Pinpoint the cell where the given text exists, returning its [X, Y] midpoint coordinate. 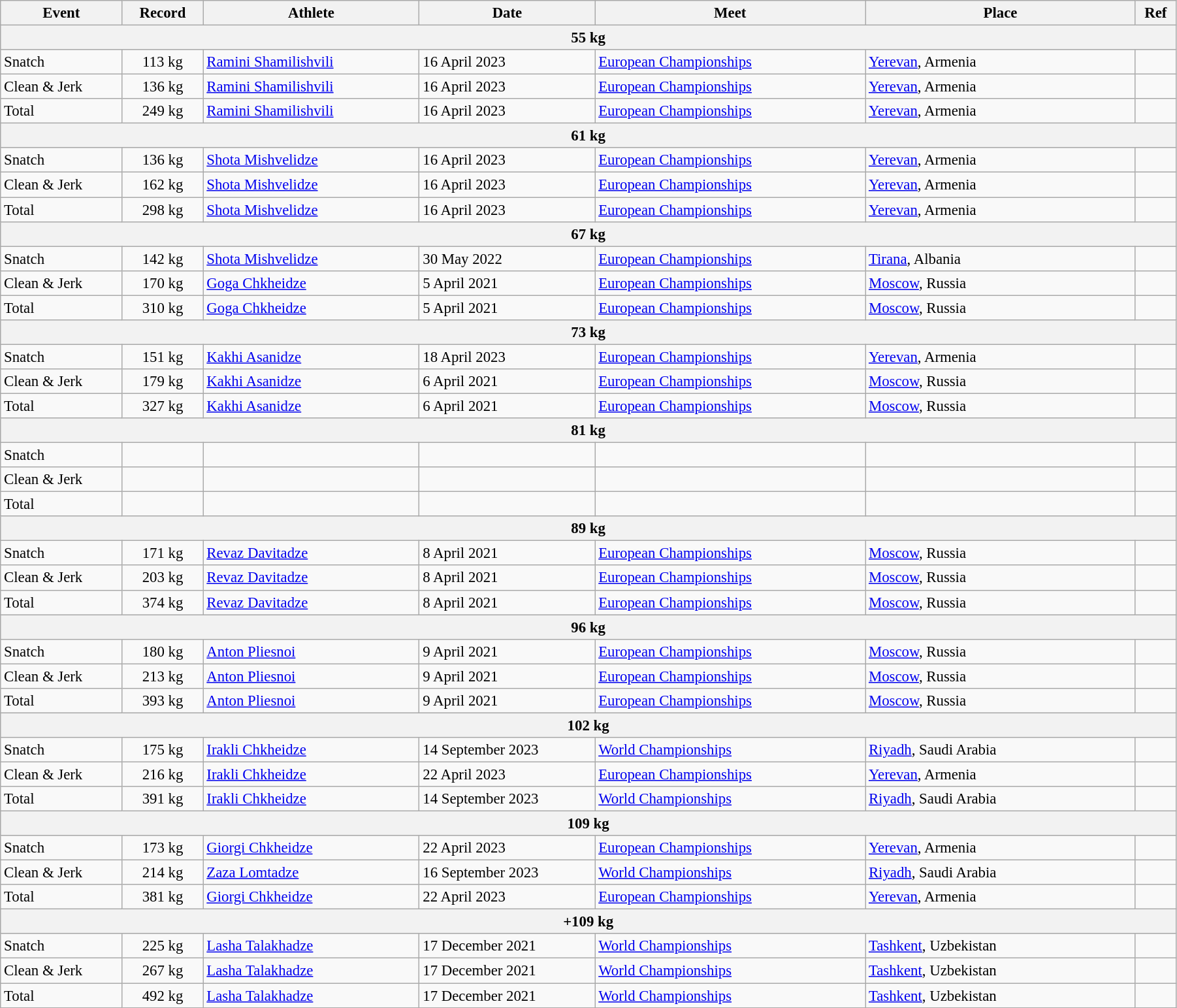
162 kg [163, 185]
Meet [730, 13]
179 kg [163, 382]
Athlete [311, 13]
102 kg [588, 725]
+109 kg [588, 922]
55 kg [588, 38]
391 kg [163, 799]
327 kg [163, 406]
67 kg [588, 234]
151 kg [163, 357]
381 kg [163, 897]
Place [1001, 13]
310 kg [163, 308]
16 September 2023 [507, 873]
61 kg [588, 136]
81 kg [588, 431]
180 kg [163, 651]
113 kg [163, 62]
142 kg [163, 259]
Event [61, 13]
298 kg [163, 210]
30 May 2022 [507, 259]
89 kg [588, 528]
374 kg [163, 602]
Tirana, Albania [1001, 259]
213 kg [163, 676]
173 kg [163, 848]
170 kg [163, 283]
Record [163, 13]
214 kg [163, 873]
203 kg [163, 578]
18 April 2023 [507, 357]
393 kg [163, 701]
249 kg [163, 111]
96 kg [588, 627]
492 kg [163, 996]
73 kg [588, 333]
216 kg [163, 774]
225 kg [163, 947]
175 kg [163, 750]
171 kg [163, 553]
267 kg [163, 971]
109 kg [588, 824]
Date [507, 13]
Ref [1155, 13]
Zaza Lomtadze [311, 873]
